Identify which cell holds the provided text, then report its (x, y) central coordinate. 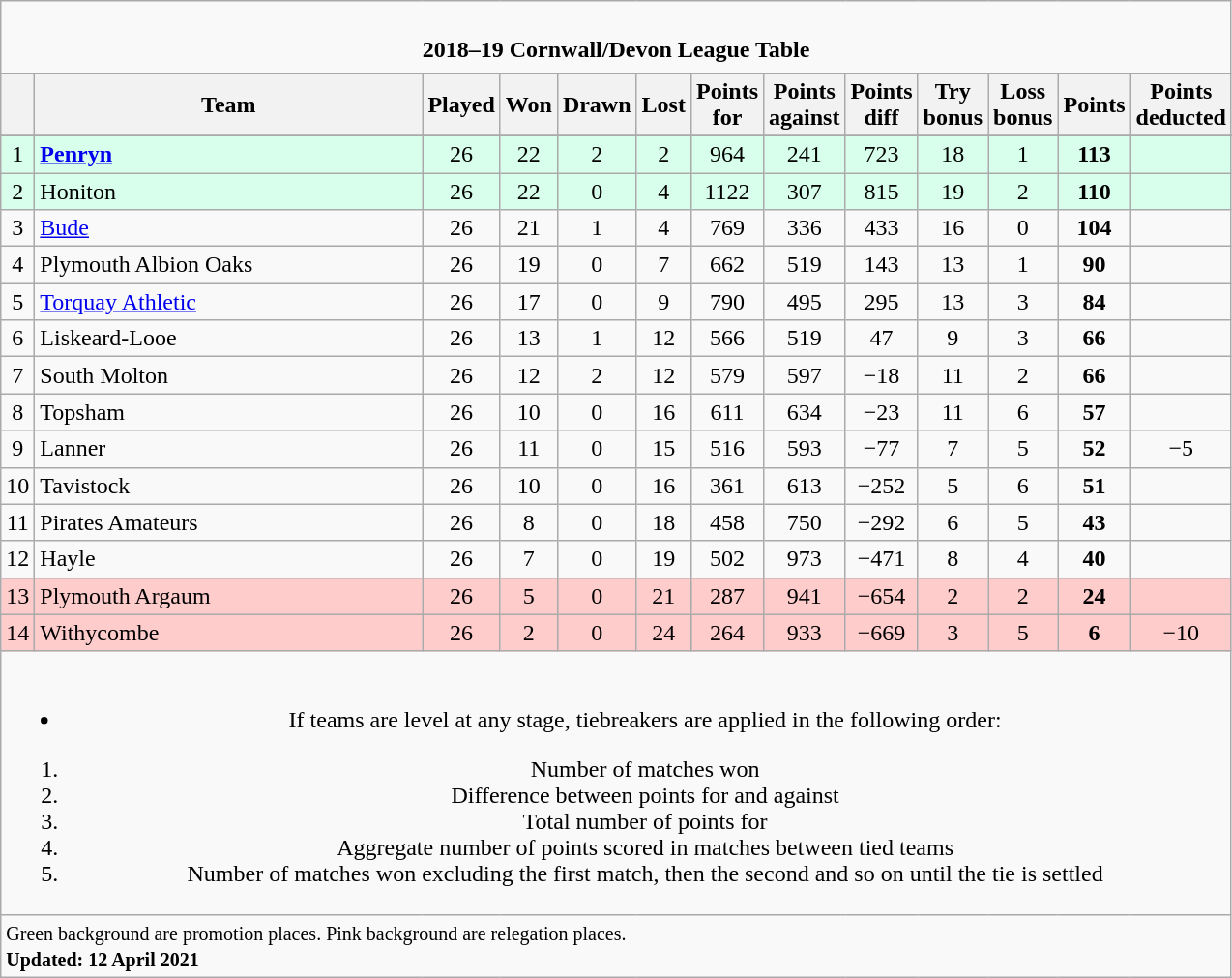
Loss bonus (1023, 104)
Tavistock (228, 486)
−471 (882, 559)
−10 (1181, 633)
579 (727, 375)
769 (727, 228)
South Molton (228, 375)
Points for (727, 104)
−23 (882, 412)
Drawn (597, 104)
Torquay Athletic (228, 302)
502 (727, 559)
−669 (882, 633)
−292 (882, 522)
Pirates Amateurs (228, 522)
933 (805, 633)
43 (1095, 522)
−18 (882, 375)
941 (805, 596)
Plymouth Argaum (228, 596)
Liskeard-Looe (228, 339)
Points diff (882, 104)
−252 (882, 486)
815 (882, 191)
723 (882, 154)
Bude (228, 228)
14 (17, 633)
790 (727, 302)
−77 (882, 449)
495 (805, 302)
613 (805, 486)
110 (1095, 191)
361 (727, 486)
Points deducted (1181, 104)
143 (882, 265)
597 (805, 375)
90 (1095, 265)
458 (727, 522)
Withycombe (228, 633)
Plymouth Albion Oaks (228, 265)
52 (1095, 449)
593 (805, 449)
433 (882, 228)
51 (1095, 486)
Topsham (228, 412)
241 (805, 154)
Hayle (228, 559)
Lost (663, 104)
113 (1095, 154)
57 (1095, 412)
−654 (882, 596)
662 (727, 265)
Try bonus (953, 104)
Points against (805, 104)
566 (727, 339)
307 (805, 191)
Green background are promotion places. Pink background are relegation places.Updated: 12 April 2021 (617, 946)
973 (805, 559)
−5 (1181, 449)
Team (228, 104)
295 (882, 302)
287 (727, 596)
Lanner (228, 449)
84 (1095, 302)
Penryn (228, 154)
47 (882, 339)
Played (461, 104)
750 (805, 522)
104 (1095, 228)
Honiton (228, 191)
1122 (727, 191)
336 (805, 228)
17 (528, 302)
516 (727, 449)
264 (727, 633)
611 (727, 412)
964 (727, 154)
Points (1095, 104)
Won (528, 104)
15 (663, 449)
40 (1095, 559)
634 (805, 412)
